From the cell containing the given text, extract its center point as [X, Y] coordinate. 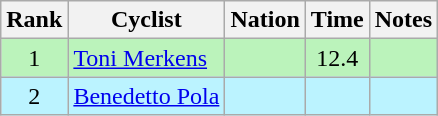
Notes [403, 20]
Toni Merkens [146, 58]
Time [337, 20]
Cyclist [146, 20]
2 [34, 96]
12.4 [337, 58]
Benedetto Pola [146, 96]
Nation [265, 20]
Rank [34, 20]
1 [34, 58]
